Extract the [x, y] coordinate from the center of the cell holding the provided text.  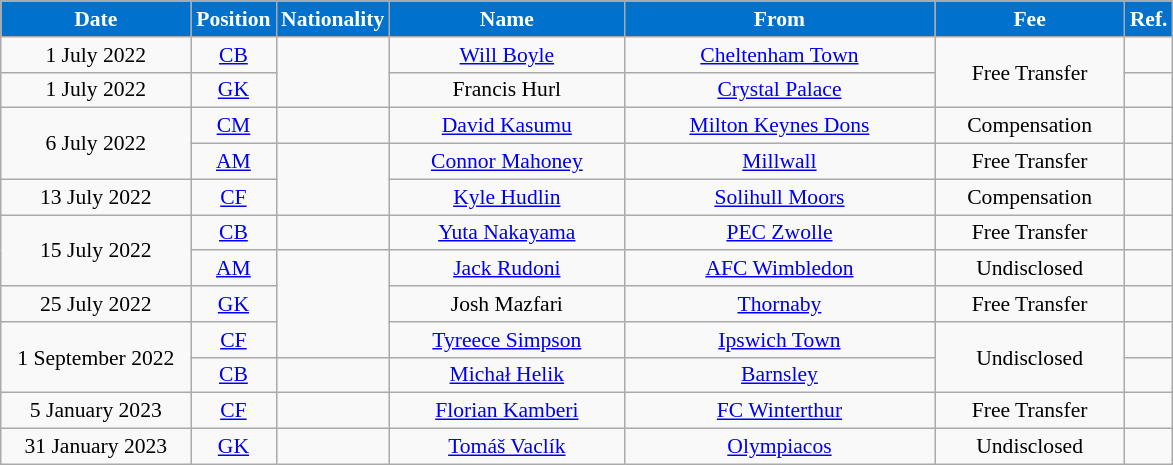
Date [96, 19]
Crystal Palace [779, 90]
Cheltenham Town [779, 55]
From [779, 19]
1 September 2022 [96, 358]
5 January 2023 [96, 411]
Millwall [779, 162]
15 July 2022 [96, 250]
Josh Mazfari [506, 304]
Olympiacos [779, 447]
CM [234, 126]
Fee [1030, 19]
31 January 2023 [96, 447]
Ref. [1149, 19]
Florian Kamberi [506, 411]
25 July 2022 [96, 304]
Tomáš Vaclík [506, 447]
Michał Helik [506, 375]
Milton Keynes Dons [779, 126]
PEC Zwolle [779, 233]
Will Boyle [506, 55]
6 July 2022 [96, 144]
Connor Mahoney [506, 162]
FC Winterthur [779, 411]
Thornaby [779, 304]
Tyreece Simpson [506, 340]
Yuta Nakayama [506, 233]
Position [234, 19]
AFC Wimbledon [779, 269]
Francis Hurl [506, 90]
Jack Rudoni [506, 269]
Solihull Moors [779, 197]
Name [506, 19]
Kyle Hudlin [506, 197]
Nationality [332, 19]
Ipswich Town [779, 340]
David Kasumu [506, 126]
Barnsley [779, 375]
13 July 2022 [96, 197]
